Return the [X, Y] coordinate for the center point of the cell that contains the specified text.  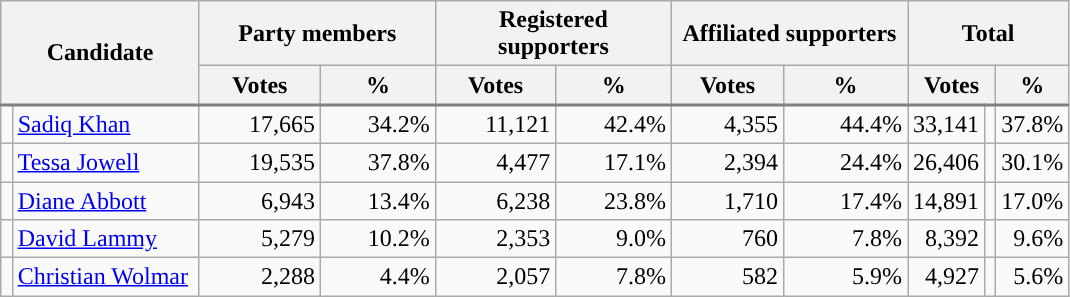
Candidate [100, 53]
17.0% [1032, 201]
19,535 [260, 162]
Diane Abbott [106, 201]
Party members [317, 34]
17,665 [260, 124]
9.6% [1032, 239]
Sadiq Khan [106, 124]
8,392 [946, 239]
9.0% [614, 239]
6,238 [495, 201]
Registered supporters [553, 34]
4.4% [378, 277]
2,353 [495, 239]
26,406 [946, 162]
760 [727, 239]
2,288 [260, 277]
5.6% [1032, 277]
24.4% [846, 162]
4,355 [727, 124]
1,710 [727, 201]
4,927 [946, 277]
Tessa Jowell [106, 162]
33,141 [946, 124]
10.2% [378, 239]
13.4% [378, 201]
Christian Wolmar [106, 277]
5,279 [260, 239]
6,943 [260, 201]
582 [727, 277]
23.8% [614, 201]
David Lammy [106, 239]
Total [988, 34]
5.9% [846, 277]
14,891 [946, 201]
Affiliated supporters [789, 34]
4,477 [495, 162]
30.1% [1032, 162]
44.4% [846, 124]
17.4% [846, 201]
17.1% [614, 162]
2,057 [495, 277]
34.2% [378, 124]
2,394 [727, 162]
42.4% [614, 124]
11,121 [495, 124]
